From the cell containing the given text, extract its center point as [X, Y] coordinate. 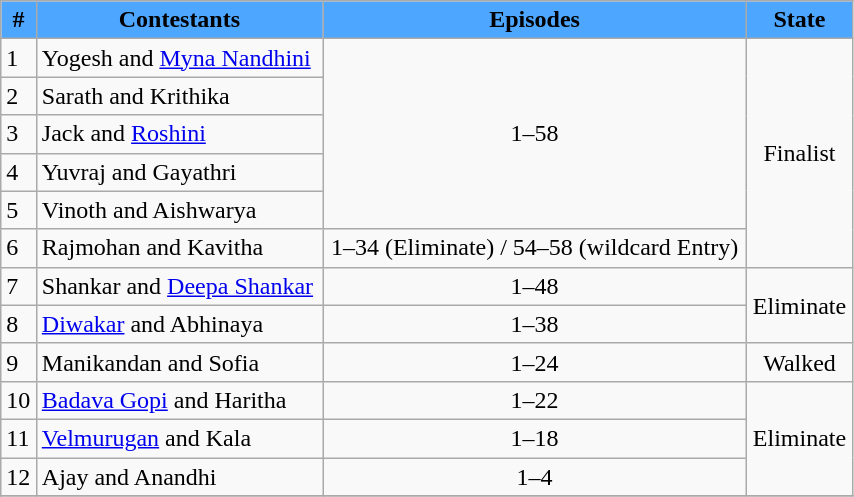
1 [19, 58]
1–18 [534, 438]
Vinoth and Aishwarya [179, 210]
1–22 [534, 400]
Manikandan and Sofia [179, 362]
11 [19, 438]
Rajmohan and Kavitha [179, 248]
Finalist [800, 153]
2 [19, 96]
1–34 (Eliminate) / 54–58 (wildcard Entry) [534, 248]
Shankar and Deepa Shankar [179, 286]
10 [19, 400]
7 [19, 286]
Contestants [179, 20]
Ajay and Anandhi [179, 477]
12 [19, 477]
Jack and Roshini [179, 134]
8 [19, 324]
# [19, 20]
9 [19, 362]
1–58 [534, 134]
Yuvraj and Gayathri [179, 172]
1–38 [534, 324]
Diwakar and Abhinaya [179, 324]
Velmurugan and Kala [179, 438]
4 [19, 172]
Yogesh and Myna Nandhini [179, 58]
Walked [800, 362]
1–4 [534, 477]
Episodes [534, 20]
5 [19, 210]
1–48 [534, 286]
1–24 [534, 362]
State [800, 20]
Sarath and Krithika [179, 96]
3 [19, 134]
6 [19, 248]
Badava Gopi and Haritha [179, 400]
